Scan for the cell matching the given text and deliver its (X, Y) coordinate at center. 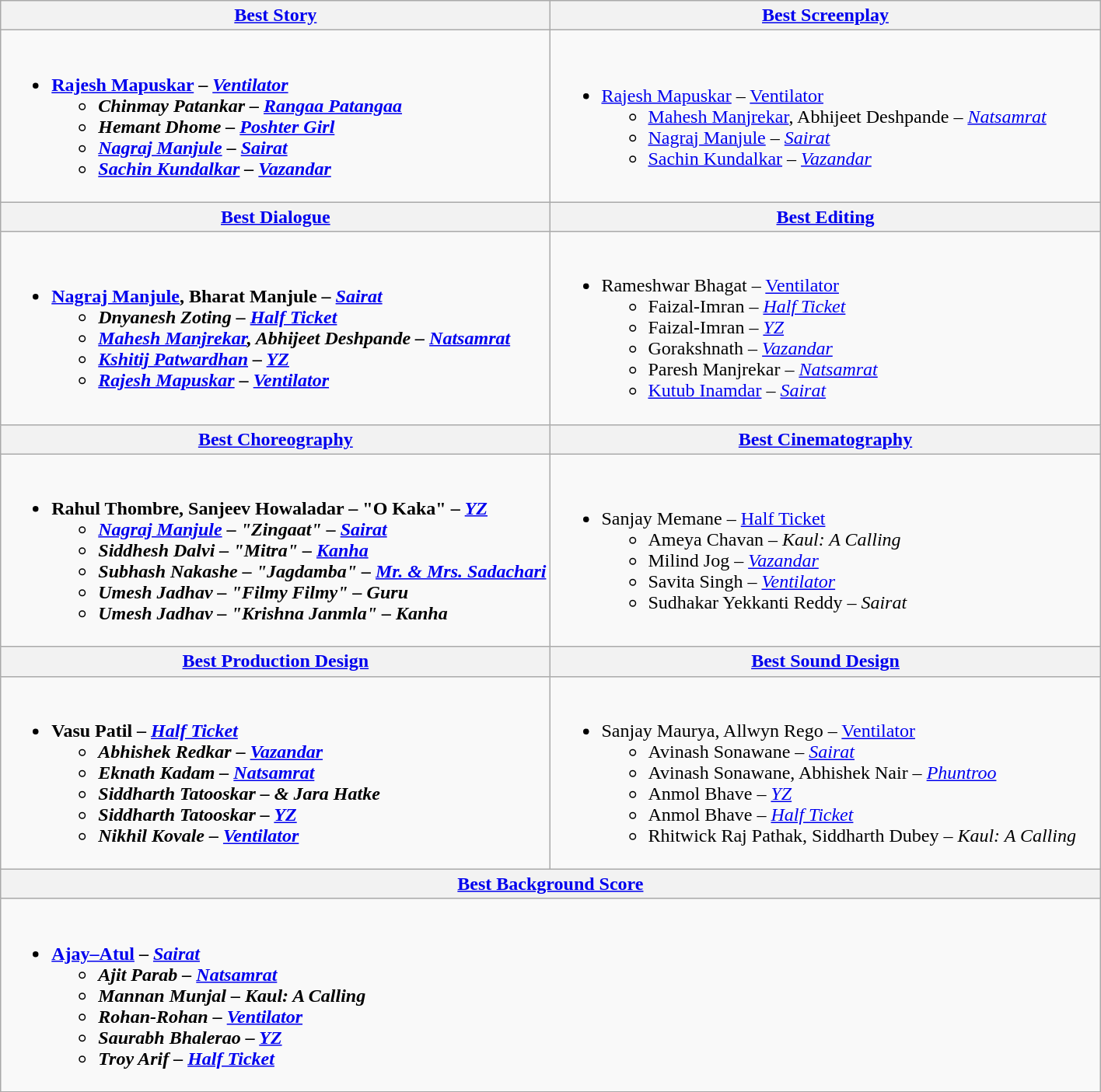
Rajesh Mapuskar – VentilatorChinmay Patankar – Rangaa PatangaaHemant Dhome – Poshter GirlNagraj Manjule – SairatSachin Kundalkar – Vazandar (275, 117)
Ajay–Atul – SairatAjit Parab – NatsamratMannan Munjal – Kaul: A CallingRohan-Rohan – VentilatorSaurabh Bhalerao – YZTroy Arif – Half Ticket (550, 995)
Rajesh Mapuskar – VentilatorMahesh Manjrekar, Abhijeet Deshpande – NatsamratNagraj Manjule – SairatSachin Kundalkar – Vazandar (826, 117)
Best Production Design (275, 661)
Best Story (275, 16)
Rameshwar Bhagat – VentilatorFaizal-Imran – Half TicketFaizal-Imran – YZGorakshnath – VazandarParesh Manjrekar – NatsamratKutub Inamdar – Sairat (826, 328)
Best Choreography (275, 439)
Best Background Score (550, 884)
Sanjay Memane – Half TicketAmeya Chavan – Kaul: A CallingMilind Jog – VazandarSavita Singh – VentilatorSudhakar Yekkanti Reddy – Sairat (826, 550)
Best Cinematography (826, 439)
Best Screenplay (826, 16)
Best Sound Design (826, 661)
Best Editing (826, 217)
Best Dialogue (275, 217)
